Detect which cell encompasses the target text, then output its [x, y] center coordinate. 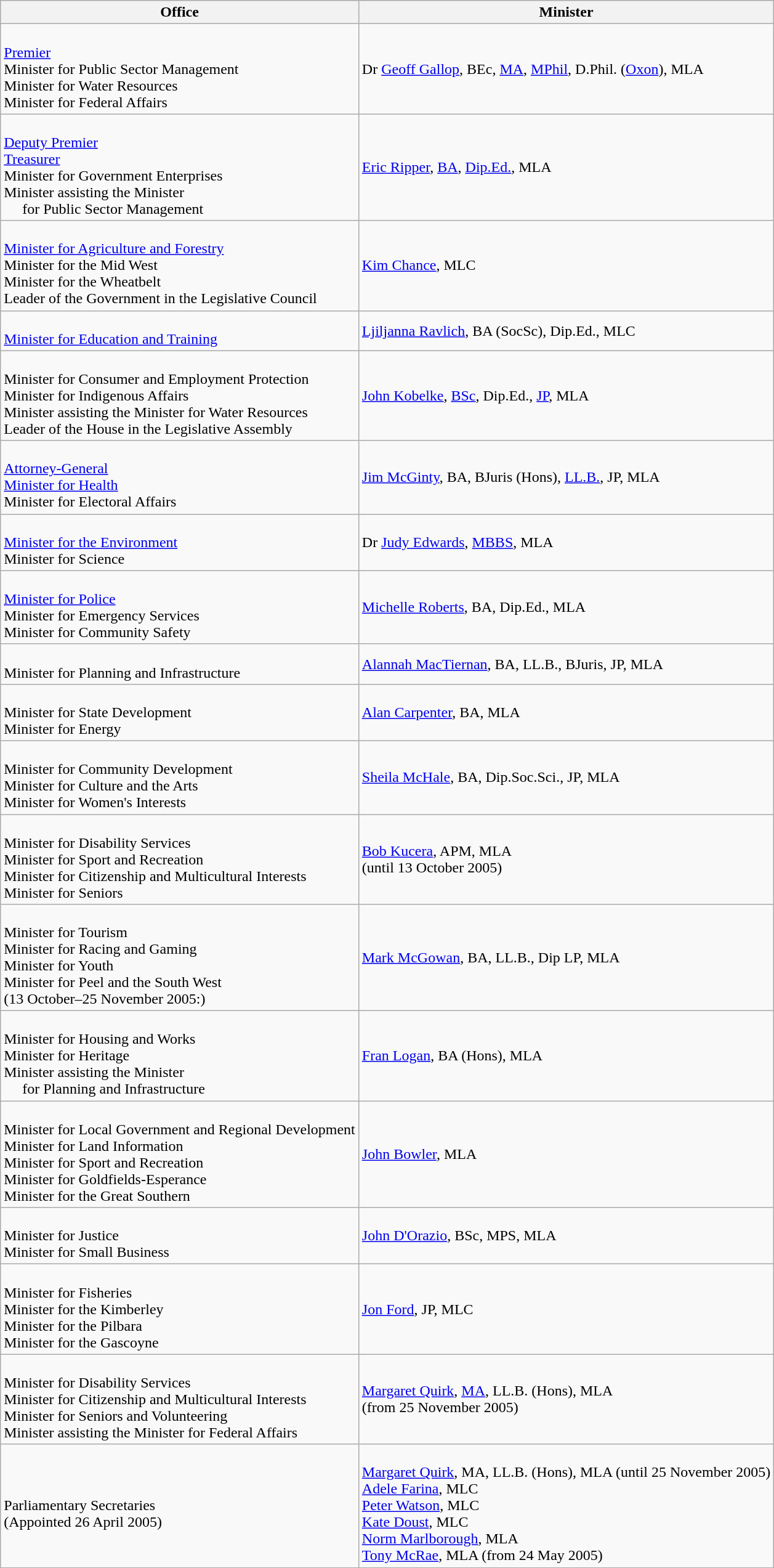
Michelle Roberts, BA, Dip.Ed., MLA [566, 607]
Bob Kucera, APM, MLA(until 13 October 2005) [566, 859]
Dr Geoff Gallop, BEc, MA, MPhil, D.Phil. (Oxon), MLA [566, 69]
Minister for State Development Minister for Energy [180, 712]
Parliamentary Secretaries(Appointed 26 April 2005) [180, 1506]
Minister for Planning and Infrastructure [180, 664]
Alannah MacTiernan, BA, LL.B., BJuris, JP, MLA [566, 664]
Office [180, 12]
Attorney-General Minister for Health Minister for Electoral Affairs [180, 477]
Premier Minister for Public Sector Management Minister for Water Resources Minister for Federal Affairs [180, 69]
Minister for Police Minister for Emergency Services Minister for Community Safety [180, 607]
Dr Judy Edwards, MBBS, MLA [566, 542]
Sheila McHale, BA, Dip.Soc.Sci., JP, MLA [566, 778]
John Kobelke, BSc, Dip.Ed., JP, MLA [566, 396]
Minister for Tourism Minister for Racing and Gaming Minister for Youth Minister for Peel and the South West(13 October–25 November 2005:) [180, 957]
John D'Orazio, BSc, MPS, MLA [566, 1236]
Minister for the Environment Minister for Science [180, 542]
Minister for Disability Services Minister for Sport and Recreation Minister for Citizenship and Multicultural Interests Minister for Seniors [180, 859]
Margaret Quirk, MA, LL.B. (Hons), MLA(from 25 November 2005) [566, 1399]
Minister for Agriculture and Forestry Minister for the Mid West Minister for the Wheatbelt Leader of the Government in the Legislative Council [180, 266]
Jim McGinty, BA, BJuris (Hons), LL.B., JP, MLA [566, 477]
Minister for Community Development Minister for Culture and the Arts Minister for Women's Interests [180, 778]
Minister for Justice Minister for Small Business [180, 1236]
Deputy Premier Treasurer Minister for Government Enterprises Minister assisting the Minister for Public Sector Management [180, 168]
Ljiljanna Ravlich, BA (SocSc), Dip.Ed., MLC [566, 330]
Jon Ford, JP, MLC [566, 1309]
Minister for Education and Training [180, 330]
Alan Carpenter, BA, MLA [566, 712]
John Bowler, MLA [566, 1155]
Minister for Fisheries Minister for the Kimberley Minister for the Pilbara Minister for the Gascoyne [180, 1309]
Minister for Housing and Works Minister for Heritage Minister assisting the Minister for Planning and Infrastructure [180, 1056]
Mark McGowan, BA, LL.B., Dip LP, MLA [566, 957]
Kim Chance, MLC [566, 266]
Minister [566, 12]
Eric Ripper, BA, Dip.Ed., MLA [566, 168]
Fran Logan, BA (Hons), MLA [566, 1056]
